Locate the cell with the specified text and output its [x, y] center coordinate. 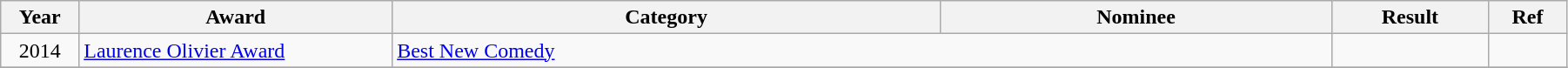
Category [667, 17]
Year [40, 17]
2014 [40, 51]
Award [236, 17]
Nominee [1136, 17]
Result [1410, 17]
Laurence Olivier Award [236, 51]
Ref [1527, 17]
Best New Comedy [862, 51]
